Find where the given text appears and provide that cell's center as (X, Y) coordinate. 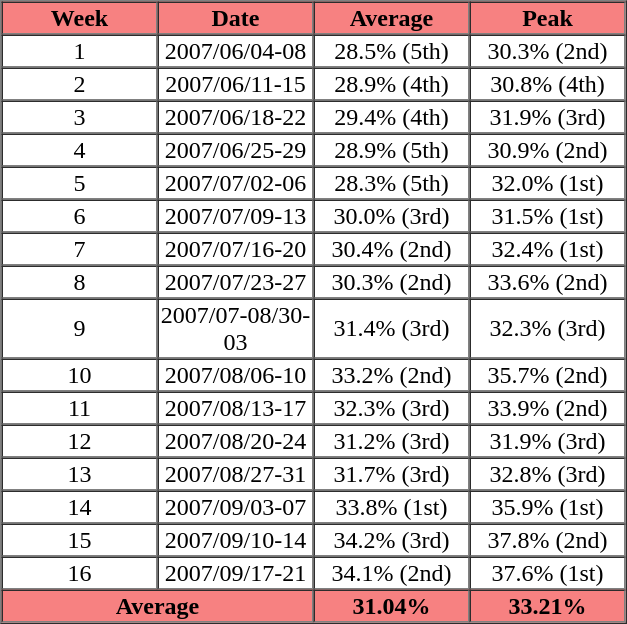
2007/07-08/30-03 (236, 328)
33.21% (548, 606)
33.2% (2nd) (392, 374)
34.1% (2nd) (392, 572)
37.6% (1st) (548, 572)
2007/08/20-24 (236, 440)
10 (80, 374)
35.9% (1st) (548, 506)
Peak (548, 18)
30.0% (3rd) (392, 216)
28.9% (5th) (392, 150)
13 (80, 474)
31.4% (3rd) (392, 328)
2007/07/09-13 (236, 216)
28.9% (4th) (392, 84)
28.3% (5th) (392, 182)
33.9% (2nd) (548, 408)
28.5% (5th) (392, 50)
11 (80, 408)
8 (80, 282)
33.6% (2nd) (548, 282)
16 (80, 572)
6 (80, 216)
9 (80, 328)
Date (236, 18)
Week (80, 18)
5 (80, 182)
7 (80, 248)
35.7% (2nd) (548, 374)
4 (80, 150)
37.8% (2nd) (548, 540)
31.5% (1st) (548, 216)
32.4% (1st) (548, 248)
32.0% (1st) (548, 182)
30.8% (4th) (548, 84)
2007/06/11-15 (236, 84)
34.2% (3rd) (392, 540)
31.2% (3rd) (392, 440)
31.04% (392, 606)
31.7% (3rd) (392, 474)
2007/09/03-07 (236, 506)
30.4% (2nd) (392, 248)
2007/07/16-20 (236, 248)
12 (80, 440)
14 (80, 506)
33.8% (1st) (392, 506)
2007/08/27-31 (236, 474)
2007/06/25-29 (236, 150)
2007/06/04-08 (236, 50)
2007/08/06-10 (236, 374)
2007/09/10-14 (236, 540)
32.8% (3rd) (548, 474)
2007/06/18-22 (236, 116)
2007/07/23-27 (236, 282)
1 (80, 50)
15 (80, 540)
2007/08/13-17 (236, 408)
2 (80, 84)
2007/09/17-21 (236, 572)
2007/07/02-06 (236, 182)
29.4% (4th) (392, 116)
30.9% (2nd) (548, 150)
3 (80, 116)
